Capture the cell that displays the provided text and extract its (X, Y) central coordinate. 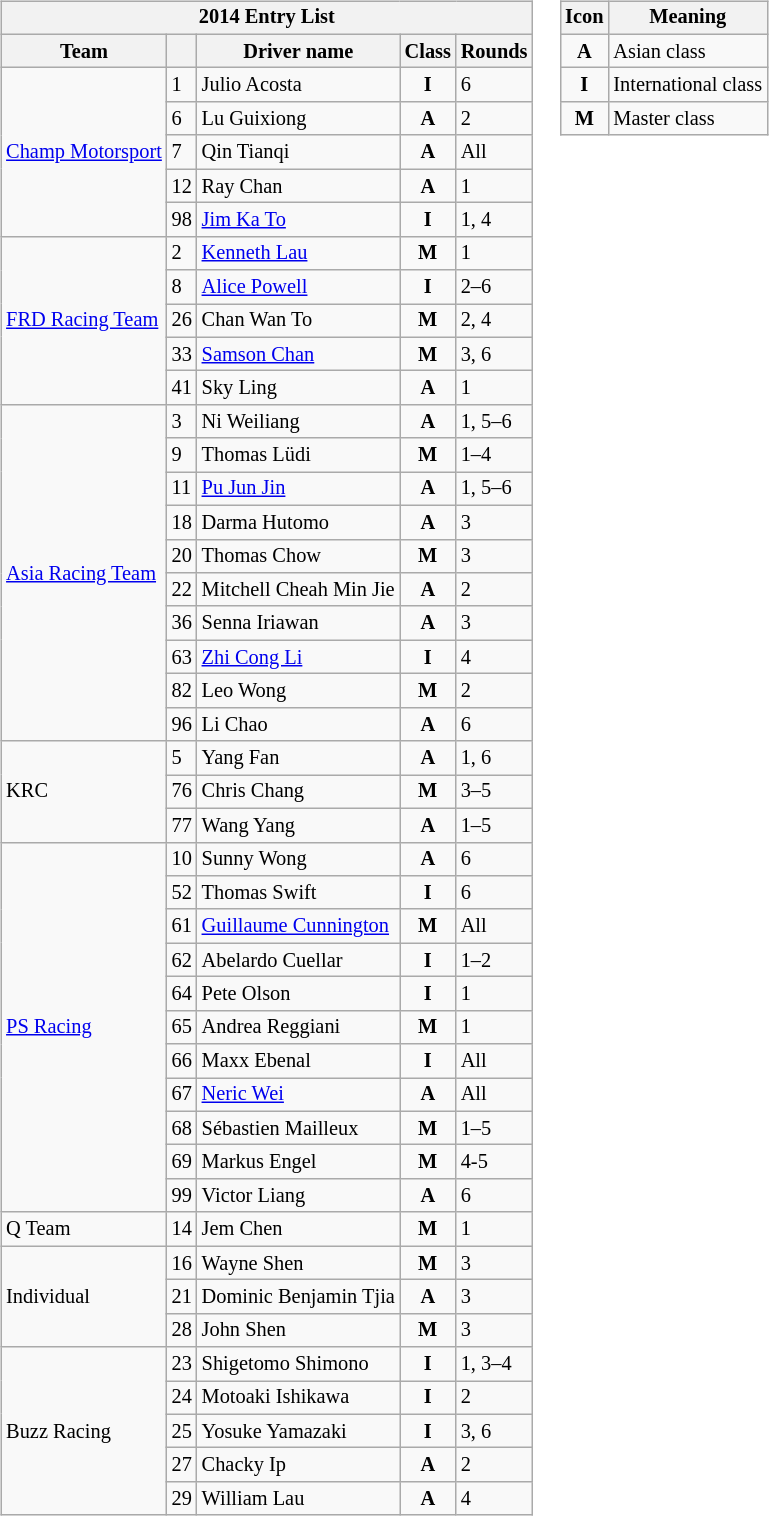
Abelardo Cuellar (298, 960)
1, 3–4 (494, 1364)
67 (182, 1095)
Maxx Ebenal (298, 1061)
Thomas Swift (298, 893)
Rounds (494, 51)
Shigetomo Shimono (298, 1364)
Chris Chang (298, 792)
63 (182, 657)
Chacky Ip (298, 1465)
29 (182, 1499)
21 (182, 1297)
Li Chao (298, 724)
Samson Chan (298, 354)
Wayne Shen (298, 1263)
Team (84, 51)
25 (182, 1431)
Champ Motorsport (84, 152)
Julio Acosta (298, 85)
Jem Chen (298, 1229)
66 (182, 1061)
Buzz Racing (84, 1431)
1–4 (494, 455)
Markus Engel (298, 1162)
20 (182, 556)
82 (182, 691)
Ray Chan (298, 186)
14 (182, 1229)
Master class (688, 119)
John Shen (298, 1330)
77 (182, 825)
52 (182, 893)
10 (182, 859)
Yosuke Yamazaki (298, 1431)
76 (182, 792)
16 (182, 1263)
7 (182, 152)
98 (182, 220)
69 (182, 1162)
Pete Olson (298, 994)
Sky Ling (298, 388)
PS Racing (84, 1027)
Jim Ka To (298, 220)
Chan Wan To (298, 321)
Class (428, 51)
11 (182, 489)
22 (182, 590)
3–5 (494, 792)
Dominic Benjamin Tjia (298, 1297)
Sunny Wong (298, 859)
Kenneth Lau (298, 253)
Thomas Chow (298, 556)
68 (182, 1128)
Mitchell Cheah Min Jie (298, 590)
Ni Weiliang (298, 422)
Meaning (688, 18)
Wang Yang (298, 825)
International class (688, 85)
24 (182, 1398)
18 (182, 522)
Pu Jun Jin (298, 489)
Asia Racing Team (84, 574)
Senna Iriawan (298, 623)
KRC (84, 792)
99 (182, 1196)
1, 6 (494, 758)
64 (182, 994)
2014 Entry List (266, 18)
65 (182, 1027)
41 (182, 388)
28 (182, 1330)
33 (182, 354)
12 (182, 186)
36 (182, 623)
8 (182, 287)
9 (182, 455)
2, 4 (494, 321)
Asian class (688, 51)
William Lau (298, 1499)
Guillaume Cunnington (298, 926)
27 (182, 1465)
Icon (584, 18)
23 (182, 1364)
Individual (84, 1296)
Andrea Reggiani (298, 1027)
4-5 (494, 1162)
Alice Powell (298, 287)
Q Team (84, 1229)
Zhi Cong Li (298, 657)
Victor Liang (298, 1196)
1–2 (494, 960)
Darma Hutomo (298, 522)
96 (182, 724)
62 (182, 960)
2–6 (494, 287)
Yang Fan (298, 758)
Qin Tianqi (298, 152)
Lu Guixiong (298, 119)
Driver name (298, 51)
FRD Racing Team (84, 320)
Sébastien Mailleux (298, 1128)
Motoaki Ishikawa (298, 1398)
Thomas Lüdi (298, 455)
Neric Wei (298, 1095)
61 (182, 926)
26 (182, 321)
Leo Wong (298, 691)
5 (182, 758)
1, 4 (494, 220)
